Identify which cell holds the provided text, then report its [X, Y] central coordinate. 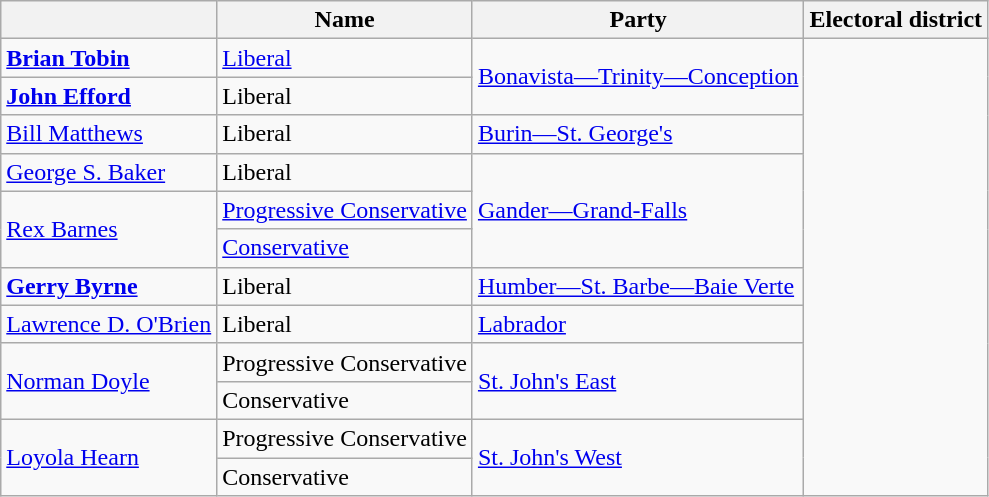
George S. Baker [109, 172]
Lawrence D. O'Brien [109, 324]
Burin—St. George's [638, 134]
John Efford [109, 96]
Norman Doyle [109, 381]
Name [345, 20]
Gander—Grand-Falls [638, 210]
Brian Tobin [109, 58]
St. John's West [638, 457]
Party [638, 20]
Bill Matthews [109, 134]
Humber—St. Barbe—Baie Verte [638, 286]
Electoral district [896, 20]
Rex Barnes [109, 229]
Loyola Hearn [109, 457]
Bonavista—Trinity—Conception [638, 77]
Labrador [638, 324]
St. John's East [638, 381]
Gerry Byrne [109, 286]
